Pinpoint the cell where the given text exists, returning its [x, y] midpoint coordinate. 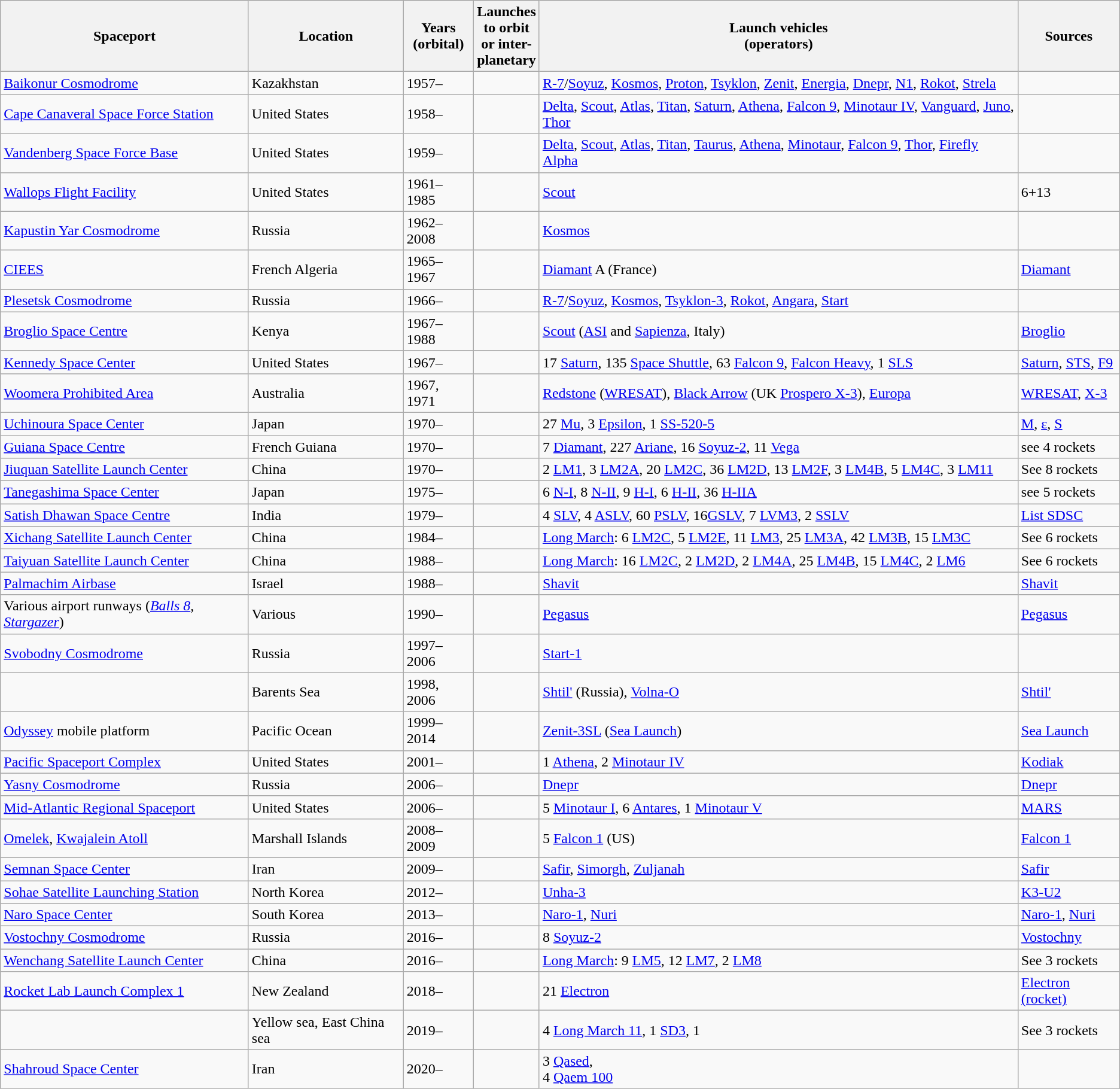
Various airport runways (Balls 8, Stargazer) [124, 614]
2013– [438, 915]
Spaceport [124, 36]
2012– [438, 892]
2008–2009 [438, 838]
MARS [1069, 807]
Broglio [1069, 331]
Broglio Space Centre [124, 331]
Woomera Prohibited Area [124, 393]
1958– [438, 114]
Delta, Scout, Atlas, Titan, Saturn, Athena, Falcon 9, Minotaur IV, Vanguard, Juno, Thor [778, 114]
Omelek, Kwajalein Atoll [124, 838]
Diamant A (France) [778, 269]
Safir [1069, 869]
Years(orbital) [438, 36]
Shahroud Space Center [124, 1069]
Jiuquan Satellite Launch Center [124, 470]
1990– [438, 614]
Semnan Space Center [124, 869]
CIEES [124, 269]
WRESAT, X-3 [1069, 393]
see 4 rockets [1069, 447]
Shtil' (Russia), Volna-O [778, 692]
Israel [325, 583]
Wenchang Satellite Launch Center [124, 960]
Kenya [325, 331]
Long March: 9 LM5, 12 LM7, 2 LM8 [778, 960]
Rocket Lab Launch Complex 1 [124, 991]
Safir, Simorgh, Zuljanah [778, 869]
7 Diamant, 227 Ariane, 16 Soyuz-2, 11 Vega [778, 447]
17 Saturn, 135 Space Shuttle, 63 Falcon 9, Falcon Heavy, 1 SLS [778, 362]
Vandenberg Space Force Base [124, 153]
South Korea [325, 915]
Launch vehicles(operators) [778, 36]
Baikonur Cosmodrome [124, 83]
Start-1 [778, 653]
Diamant [1069, 269]
M, ε, S [1069, 424]
French Guiana [325, 447]
1962–2008 [438, 231]
Marshall Islands [325, 838]
2018– [438, 991]
Yellow sea, East China sea [325, 1030]
2009– [438, 869]
Long March: 6 LM2C, 5 LM2E, 11 LM3, 25 LM3A, 42 LM3B, 15 LM3C [778, 538]
8 Soyuz-2 [778, 938]
1961–1985 [438, 191]
Odyssey mobile platform [124, 731]
Uchinoura Space Center [124, 424]
Tanegashima Space Center [124, 492]
Delta, Scout, Atlas, Titan, Taurus, Athena, Minotaur, Falcon 9, Thor, Firefly Alpha [778, 153]
Vostochny Cosmodrome [124, 938]
R-7/Soyuz, Kosmos, Proton, Tsyklon, Zenit, Energia, Dnepr, N1, Rokot, Strela [778, 83]
1965–1967 [438, 269]
Scout (ASI and Sapienza, Italy) [778, 331]
Vostochny [1069, 938]
Mid-Atlantic Regional Spaceport [124, 807]
2001– [438, 762]
6+13 [1069, 191]
2020– [438, 1069]
Sources [1069, 36]
Pacific Spaceport Complex [124, 762]
Barents Sea [325, 692]
3 Qased,4 Qaem 100 [778, 1069]
Saturn, STS, F9 [1069, 362]
Kapustin Yar Cosmodrome [124, 231]
1998, 2006 [438, 692]
Long March: 16 LM2C, 2 LM2D, 2 LM4A, 25 LM4B, 15 LM4C, 2 LM6 [778, 561]
Shtil' [1069, 692]
1957– [438, 83]
Sohae Satellite Launching Station [124, 892]
North Korea [325, 892]
1999–2014 [438, 731]
Unha-3 [778, 892]
Launchesto orbit or inter-planetary [507, 36]
1 Athena, 2 Minotaur IV [778, 762]
Kazakhstan [325, 83]
Taiyuan Satellite Launch Center [124, 561]
see 5 rockets [1069, 492]
Satish Dhawan Space Centre [124, 515]
Sea Launch [1069, 731]
5 Falcon 1 (US) [778, 838]
4 Long March 11, 1 SD3, 1 [778, 1030]
Kennedy Space Center [124, 362]
Palmachim Airbase [124, 583]
4 SLV, 4 ASLV, 60 PSLV, 16GSLV, 7 LVM3, 2 SSLV [778, 515]
Zenit-3SL (Sea Launch) [778, 731]
1984– [438, 538]
1966– [438, 300]
K3-U2 [1069, 892]
Plesetsk Cosmodrome [124, 300]
Svobodny Cosmodrome [124, 653]
Australia [325, 393]
Kodiak [1069, 762]
1997–2006 [438, 653]
21 Electron [778, 991]
Naro Space Center [124, 915]
List SDSC [1069, 515]
Kosmos [778, 231]
1975– [438, 492]
R-7/Soyuz, Kosmos, Tsyklon-3, Rokot, Angara, Start [778, 300]
1967–1988 [438, 331]
Location [325, 36]
1959– [438, 153]
1967, 1971 [438, 393]
Yasny Cosmodrome [124, 784]
French Algeria [325, 269]
Falcon 1 [1069, 838]
1979– [438, 515]
Scout [778, 191]
Guiana Space Centre [124, 447]
New Zealand [325, 991]
Wallops Flight Facility [124, 191]
2019– [438, 1030]
Redstone (WRESAT), Black Arrow (UK Prospero X-3), Europa [778, 393]
5 Minotaur I, 6 Antares, 1 Minotaur V [778, 807]
6 N-I, 8 N-II, 9 H-I, 6 H-II, 36 H-IIA [778, 492]
Cape Canaveral Space Force Station [124, 114]
Electron (rocket) [1069, 991]
Various [325, 614]
Pacific Ocean [325, 731]
Xichang Satellite Launch Center [124, 538]
1967– [438, 362]
27 Mu, 3 Epsilon, 1 SS-520-5 [778, 424]
India [325, 515]
See 8 rockets [1069, 470]
2 LM1, 3 LM2A, 20 LM2C, 36 LM2D, 13 LM2F, 3 LM4B, 5 LM4C, 3 LM11 [778, 470]
